Detect which cell encompasses the target text, then output its [x, y] center coordinate. 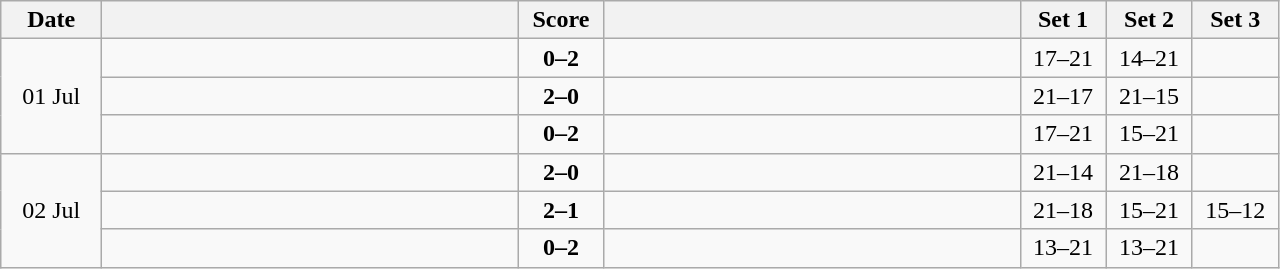
02 Jul [52, 210]
21–15 [1149, 96]
Score [561, 20]
Set 3 [1235, 20]
21–17 [1063, 96]
14–21 [1149, 58]
15–12 [1235, 210]
Set 1 [1063, 20]
2–1 [561, 210]
Date [52, 20]
01 Jul [52, 96]
Set 2 [1149, 20]
21–14 [1063, 172]
